Locate the cell with the specified text and output its (x, y) center coordinate. 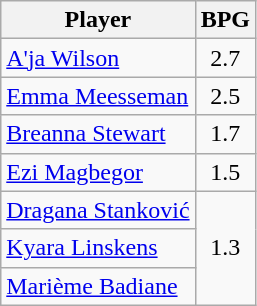
Kyara Linskens (98, 248)
Breanna Stewart (98, 134)
Dragana Stanković (98, 210)
1.7 (225, 134)
2.7 (225, 58)
Player (98, 20)
2.5 (225, 96)
BPG (225, 20)
Ezi Magbegor (98, 172)
Marième Badiane (98, 286)
1.5 (225, 172)
A'ja Wilson (98, 58)
1.3 (225, 248)
Emma Meesseman (98, 96)
